Locate the cell with the specified text and output its (x, y) center coordinate. 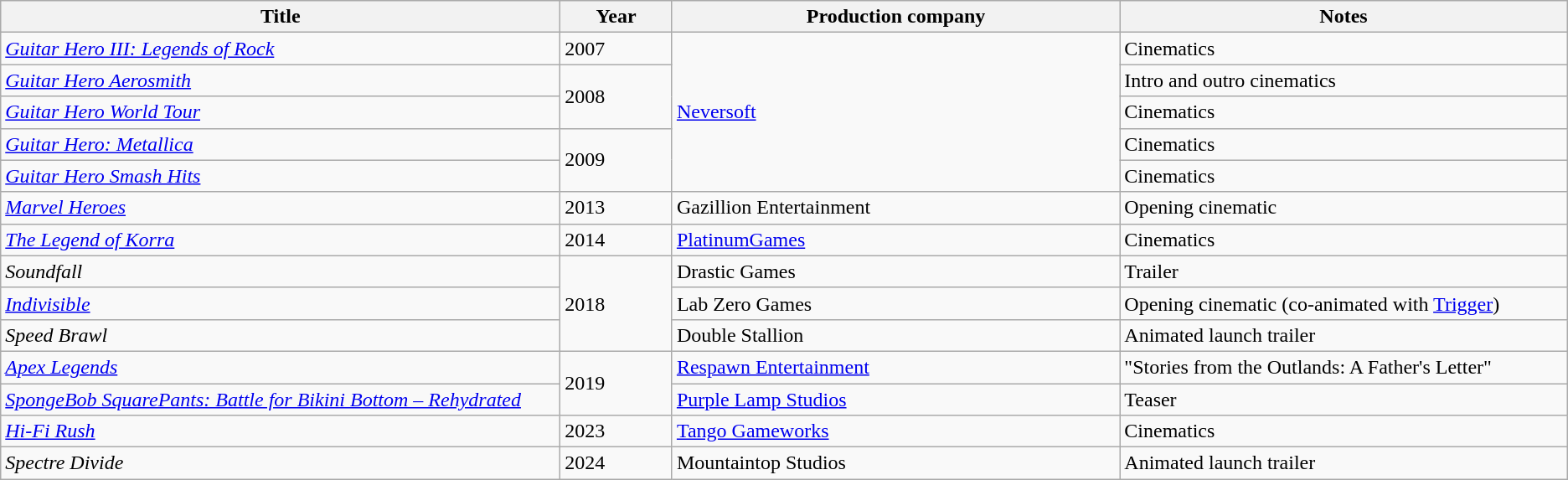
SpongeBob SquarePants: Battle for Bikini Bottom – Rehydrated (281, 400)
The Legend of Korra (281, 240)
Tango Gameworks (895, 431)
Guitar Hero III: Legends of Rock (281, 49)
Respawn Entertainment (895, 367)
Drastic Games (895, 271)
Title (281, 17)
Production company (895, 17)
Purple Lamp Studios (895, 400)
2009 (616, 160)
Opening cinematic (1344, 208)
Mountaintop Studios (895, 463)
Guitar Hero: Metallica (281, 144)
Neversoft (895, 112)
Indivisible (281, 303)
2018 (616, 303)
Notes (1344, 17)
"Stories from the Outlands: A Father's Letter" (1344, 367)
2023 (616, 431)
Intro and outro cinematics (1344, 80)
Opening cinematic (co-animated with Trigger) (1344, 303)
PlatinumGames (895, 240)
Teaser (1344, 400)
Spectre Divide (281, 463)
Hi-Fi Rush (281, 431)
Lab Zero Games (895, 303)
Soundfall (281, 271)
Trailer (1344, 271)
Apex Legends (281, 367)
2014 (616, 240)
2019 (616, 383)
Speed Brawl (281, 335)
Guitar Hero World Tour (281, 112)
Guitar Hero Aerosmith (281, 80)
2024 (616, 463)
Gazillion Entertainment (895, 208)
Guitar Hero Smash Hits (281, 176)
Double Stallion (895, 335)
2013 (616, 208)
2008 (616, 96)
Marvel Heroes (281, 208)
2007 (616, 49)
Year (616, 17)
